Scan for the cell matching the given text and deliver its (x, y) coordinate at center. 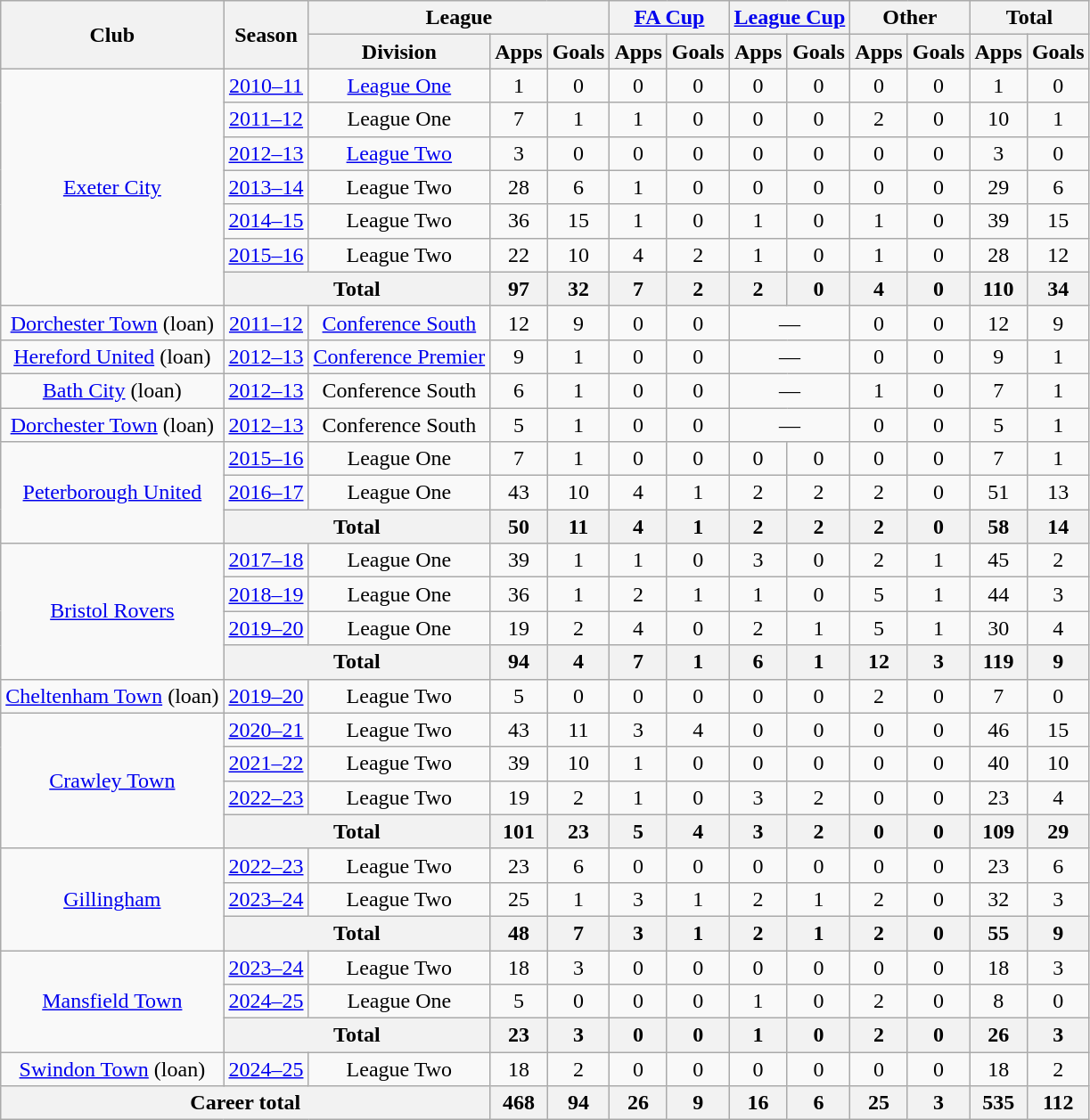
109 (998, 831)
2016–17 (266, 493)
101 (519, 831)
Conference Premier (399, 356)
Division (399, 52)
FA Cup (669, 18)
44 (998, 594)
16 (758, 1103)
110 (998, 289)
45 (998, 560)
51 (998, 493)
13 (1058, 493)
30 (998, 628)
14 (1058, 527)
8 (998, 1001)
Crawley Town (112, 781)
Bristol Rovers (112, 611)
2013–14 (266, 187)
46 (998, 730)
40 (998, 764)
2010–11 (266, 86)
50 (519, 527)
48 (519, 933)
34 (1058, 289)
League (459, 18)
58 (998, 527)
Gillingham (112, 899)
112 (1058, 1103)
Swindon Town (loan) (112, 1069)
97 (519, 289)
Bath City (loan) (112, 390)
Hereford United (loan) (112, 356)
2018–19 (266, 594)
2014–15 (266, 221)
2017–18 (266, 560)
55 (998, 933)
Peterborough United (112, 493)
Exeter City (112, 187)
468 (519, 1103)
Other (910, 18)
Cheltenham Town (loan) (112, 696)
Career total (246, 1103)
119 (998, 662)
535 (998, 1103)
Season (266, 35)
22 (519, 255)
2021–22 (266, 764)
League Cup (790, 18)
2020–21 (266, 730)
Club (112, 35)
Mansfield Town (112, 1001)
